Find where the given text appears and provide that cell's center as [X, Y] coordinate. 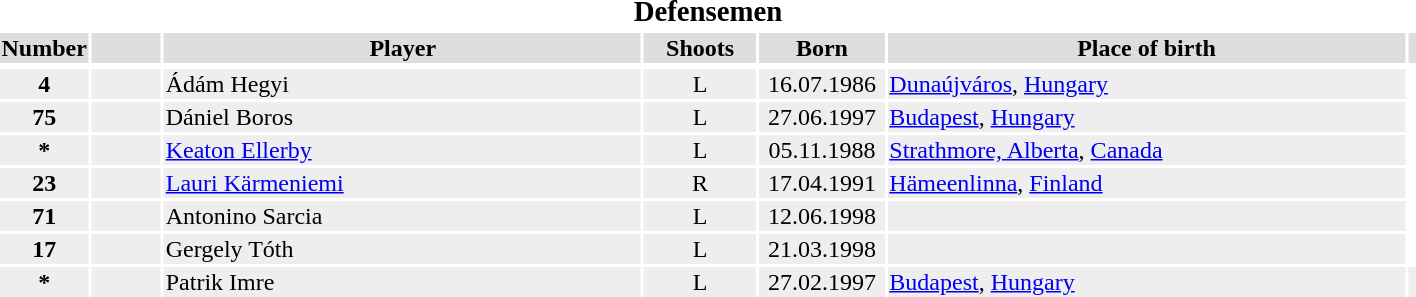
R [700, 183]
16.07.1986 [822, 84]
Antonino Sarcia [402, 216]
Strathmore, Alberta, Canada [1146, 150]
Place of birth [1146, 48]
Lauri Kärmeniemi [402, 183]
71 [44, 216]
17.04.1991 [822, 183]
17 [44, 249]
Born [822, 48]
75 [44, 117]
Dániel Boros [402, 117]
Gergely Tóth [402, 249]
05.11.1988 [822, 150]
Dunaújváros, Hungary [1146, 84]
27.02.1997 [822, 282]
Keaton Ellerby [402, 150]
21.03.1998 [822, 249]
Hämeenlinna, Finland [1146, 183]
Patrik Imre [402, 282]
Ádám Hegyi [402, 84]
Shoots [700, 48]
12.06.1998 [822, 216]
Player [402, 48]
23 [44, 183]
Number [44, 48]
4 [44, 84]
27.06.1997 [822, 117]
